Determine the [X, Y] coordinate at the center of the cell enclosing the given text.  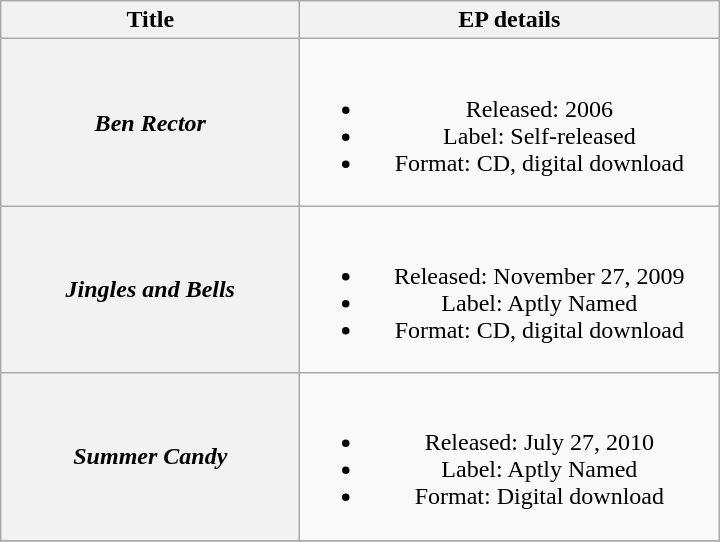
Ben Rector [150, 122]
Released: November 27, 2009Label: Aptly NamedFormat: CD, digital download [510, 290]
Released: July 27, 2010Label: Aptly NamedFormat: Digital download [510, 456]
Released: 2006Label: Self-releasedFormat: CD, digital download [510, 122]
Summer Candy [150, 456]
Title [150, 20]
EP details [510, 20]
Jingles and Bells [150, 290]
